Output the [x, y] coordinate of the center of the cell containing the given text.  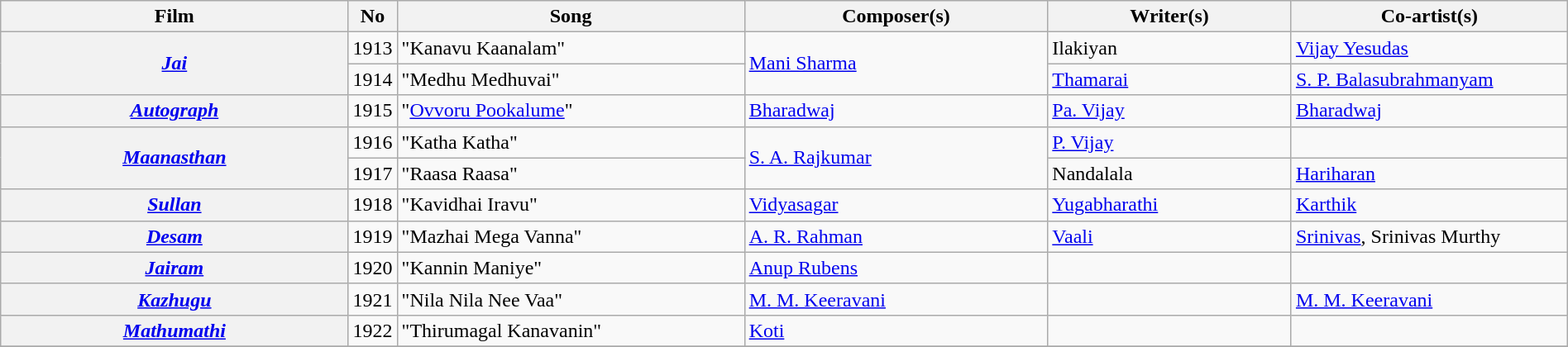
Writer(s) [1169, 17]
Vaali [1169, 236]
1915 [372, 111]
Mathumathi [174, 330]
Film [174, 17]
"Thirumagal Kanavanin" [571, 330]
"Katha Katha" [571, 142]
1913 [372, 48]
"Raasa Raasa" [571, 173]
Srinivas, Srinivas Murthy [1429, 236]
Yugabharathi [1169, 205]
A. R. Rahman [896, 236]
"Mazhai Mega Vanna" [571, 236]
"Kavidhai Iravu" [571, 205]
P. Vijay [1169, 142]
Autograph [174, 111]
1918 [372, 205]
"Ovvoru Pookalume" [571, 111]
1921 [372, 299]
1919 [372, 236]
Song [571, 17]
Sullan [174, 205]
Thamarai [1169, 79]
Maanasthan [174, 158]
Composer(s) [896, 17]
S. A. Rajkumar [896, 158]
Vijay Yesudas [1429, 48]
1917 [372, 173]
"Kannin Maniye" [571, 268]
Desam [174, 236]
"Kanavu Kaanalam" [571, 48]
Co-artist(s) [1429, 17]
Anup Rubens [896, 268]
Hariharan [1429, 173]
Karthik [1429, 205]
No [372, 17]
Nandalala [1169, 173]
1914 [372, 79]
1916 [372, 142]
Mani Sharma [896, 64]
Jairam [174, 268]
Pa. Vijay [1169, 111]
"Medhu Medhuvai" [571, 79]
1922 [372, 330]
Vidyasagar [896, 205]
S. P. Balasubrahmanyam [1429, 79]
Kazhugu [174, 299]
"Nila Nila Nee Vaa" [571, 299]
Jai [174, 64]
1920 [372, 268]
Ilakiyan [1169, 48]
Koti [896, 330]
